Capture the cell that displays the provided text and extract its (X, Y) central coordinate. 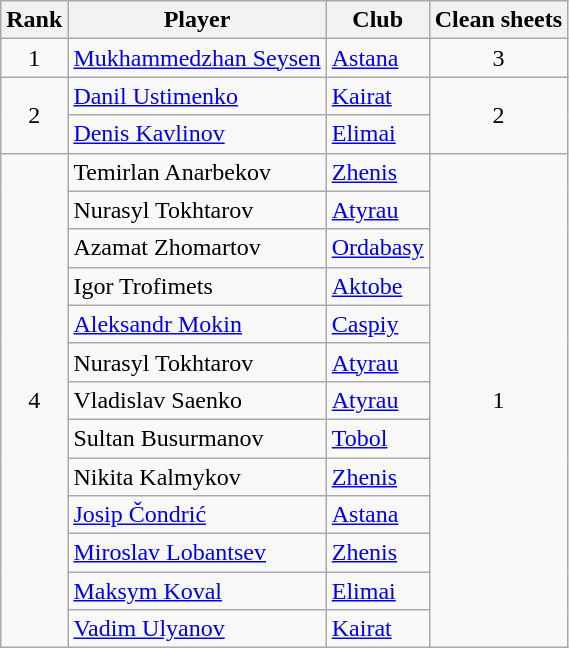
Temirlan Anarbekov (197, 172)
Clean sheets (498, 20)
Rank (34, 20)
Danil Ustimenko (197, 96)
Nikita Kalmykov (197, 477)
Sultan Busurmanov (197, 438)
Aktobe (378, 286)
Vladislav Saenko (197, 400)
Denis Kavlinov (197, 134)
Miroslav Lobantsev (197, 553)
Player (197, 20)
Ordabasy (378, 248)
Mukhammedzhan Seysen (197, 58)
Tobol (378, 438)
Caspiy (378, 324)
Igor Trofimets (197, 286)
3 (498, 58)
Aleksandr Mokin (197, 324)
Vadim Ulyanov (197, 629)
Club (378, 20)
4 (34, 400)
Maksym Koval (197, 591)
Azamat Zhomartov (197, 248)
Josip Čondrić (197, 515)
